Detect which cell encompasses the target text, then output its [x, y] center coordinate. 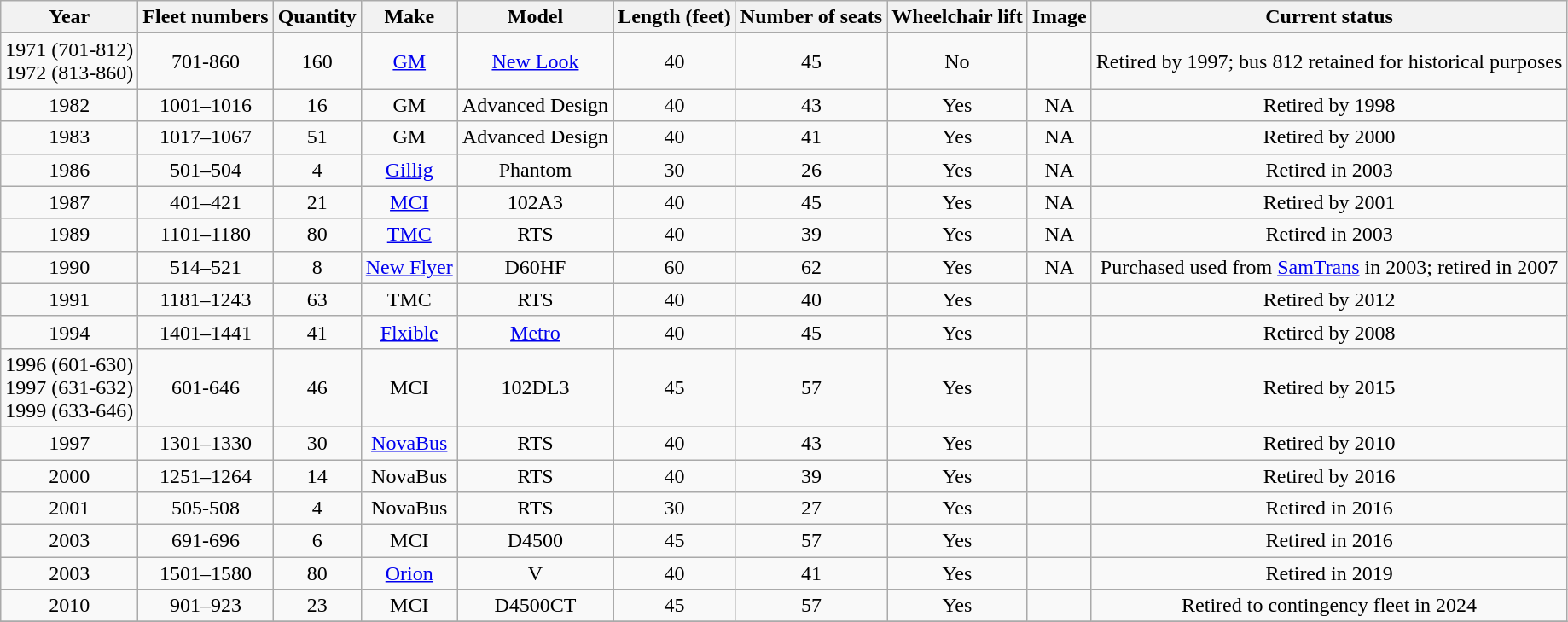
1501–1580 [206, 573]
V [535, 573]
160 [317, 61]
New Look [535, 61]
6 [317, 541]
Orion [409, 573]
1986 [70, 170]
1301–1330 [206, 443]
1983 [70, 137]
401–421 [206, 202]
Retired by 1998 [1329, 105]
Retired in 2019 [1329, 573]
1251–1264 [206, 475]
1991 [70, 299]
1997 [70, 443]
21 [317, 202]
8 [317, 267]
1001–1016 [206, 105]
Retired by 2001 [1329, 202]
1989 [70, 235]
Purchased used from SamTrans in 2003; retired in 2007 [1329, 267]
505-508 [206, 509]
701-860 [206, 61]
D60HF [535, 267]
102DL3 [535, 387]
1181–1243 [206, 299]
Year [70, 17]
1101–1180 [206, 235]
16 [317, 105]
27 [810, 509]
62 [810, 267]
1017–1067 [206, 137]
Current status [1329, 17]
No [957, 61]
2010 [70, 606]
60 [675, 267]
Make [409, 17]
901–923 [206, 606]
2001 [70, 509]
14 [317, 475]
1987 [70, 202]
Retired by 2008 [1329, 332]
Model [535, 17]
Fleet numbers [206, 17]
D4500 [535, 541]
26 [810, 170]
Retired by 2012 [1329, 299]
1994 [70, 332]
Retired by 1997; bus 812 retained for historical purposes [1329, 61]
102A3 [535, 202]
514–521 [206, 267]
Metro [535, 332]
51 [317, 137]
1401–1441 [206, 332]
1990 [70, 267]
New Flyer [409, 267]
Retired to contingency fleet in 2024 [1329, 606]
1996 (601-630)1997 (631-632)1999 (633-646) [70, 387]
691-696 [206, 541]
Flxible [409, 332]
D4500CT [535, 606]
23 [317, 606]
Retired by 2000 [1329, 137]
1971 (701-812)1972 (813-860) [70, 61]
46 [317, 387]
Length (feet) [675, 17]
Retired by 2016 [1329, 475]
Retired by 2010 [1329, 443]
Phantom [535, 170]
501–504 [206, 170]
1982 [70, 105]
Retired by 2015 [1329, 387]
2000 [70, 475]
63 [317, 299]
Quantity [317, 17]
Image [1060, 17]
601-646 [206, 387]
Number of seats [810, 17]
Wheelchair lift [957, 17]
Gillig [409, 170]
